Determine the [X, Y] coordinate at the center of the cell enclosing the given text.  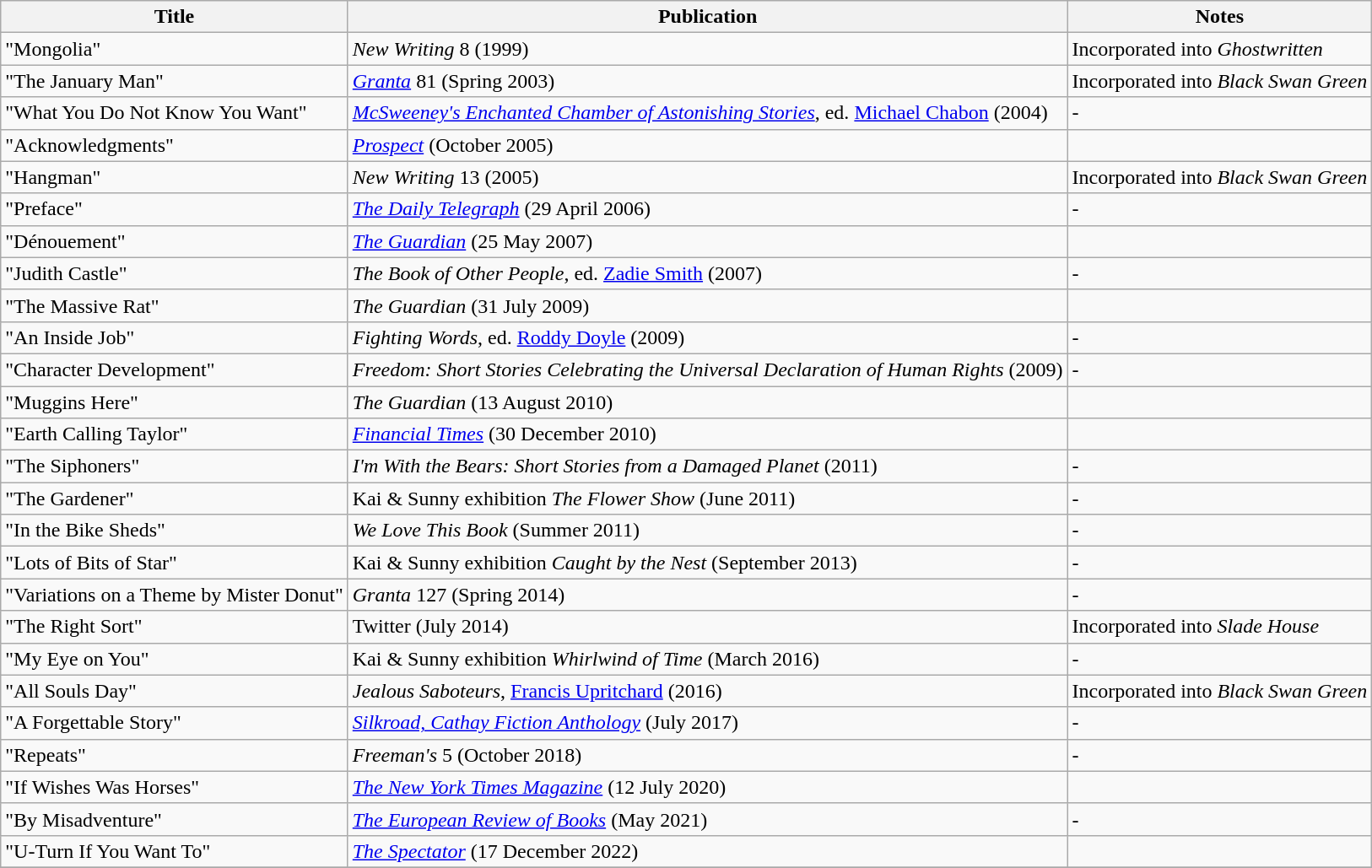
"Dénouement" [174, 241]
"The Massive Rat" [174, 305]
The Guardian (25 May 2007) [707, 241]
New Writing 13 (2005) [707, 177]
Financial Times (30 December 2010) [707, 434]
"U-Turn If You Want To" [174, 851]
"Repeats" [174, 755]
Freeman's 5 (October 2018) [707, 755]
Incorporated into Slade House [1220, 627]
Jealous Saboteurs, Francis Upritchard (2016) [707, 691]
The Spectator (17 December 2022) [707, 851]
"What You Do Not Know You Want" [174, 113]
"Judith Castle" [174, 273]
"A Forgettable Story" [174, 723]
"In the Bike Sheds" [174, 531]
Incorporated into Ghostwritten [1220, 49]
Freedom: Short Stories Celebrating the Universal Declaration of Human Rights (2009) [707, 369]
The European Review of Books (May 2021) [707, 819]
"Character Development" [174, 369]
The Guardian (31 July 2009) [707, 305]
Kai & Sunny exhibition Caught by the Nest (September 2013) [707, 563]
The Guardian (13 August 2010) [707, 402]
"My Eye on You" [174, 659]
Granta 81 (Spring 2003) [707, 81]
"The Right Sort" [174, 627]
Prospect (October 2005) [707, 145]
"Earth Calling Taylor" [174, 434]
"Hangman" [174, 177]
"Mongolia" [174, 49]
Title [174, 17]
Granta 127 (Spring 2014) [707, 595]
The New York Times Magazine (12 July 2020) [707, 787]
"Preface" [174, 209]
New Writing 8 (1999) [707, 49]
Publication [707, 17]
The Daily Telegraph (29 April 2006) [707, 209]
"Muggins Here" [174, 402]
Fighting Words, ed. Roddy Doyle (2009) [707, 337]
We Love This Book (Summer 2011) [707, 531]
"The Gardener" [174, 499]
Silkroad, Cathay Fiction Anthology (July 2017) [707, 723]
Kai & Sunny exhibition The Flower Show (June 2011) [707, 499]
"Variations on a Theme by Mister Donut" [174, 595]
"The January Man" [174, 81]
"Acknowledgments" [174, 145]
I'm With the Bears: Short Stories from a Damaged Planet (2011) [707, 466]
McSweeney's Enchanted Chamber of Astonishing Stories, ed. Michael Chabon (2004) [707, 113]
"An Inside Job" [174, 337]
Twitter (July 2014) [707, 627]
Notes [1220, 17]
"By Misadventure" [174, 819]
The Book of Other People, ed. Zadie Smith (2007) [707, 273]
"Lots of Bits of Star" [174, 563]
"If Wishes Was Horses" [174, 787]
"All Souls Day" [174, 691]
Kai & Sunny exhibition Whirlwind of Time (March 2016) [707, 659]
"The Siphoners" [174, 466]
